Scan for the cell matching the given text and deliver its [x, y] coordinate at center. 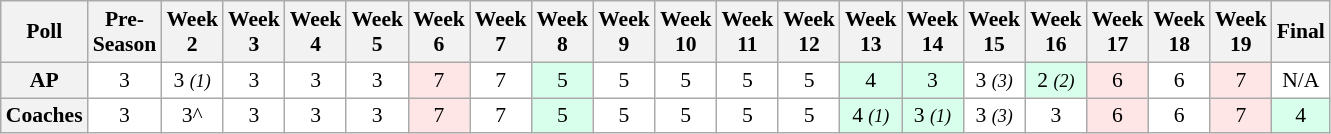
Pre-Season [125, 32]
Week8 [562, 32]
Week2 [192, 32]
N/A [1301, 80]
Week5 [377, 32]
Week12 [809, 32]
AP [44, 80]
Week9 [624, 32]
Week6 [439, 32]
Week13 [871, 32]
Week17 [1118, 32]
Week11 [748, 32]
Week15 [994, 32]
Poll [44, 32]
Week7 [501, 32]
Week18 [1179, 32]
2 (2) [1056, 80]
Final [1301, 32]
Week4 [316, 32]
Week10 [686, 32]
Week14 [933, 32]
Week19 [1241, 32]
Week3 [254, 32]
3^ [192, 116]
4 (1) [871, 116]
Coaches [44, 116]
Week16 [1056, 32]
